Return [X, Y] of the center of cell containing provided text 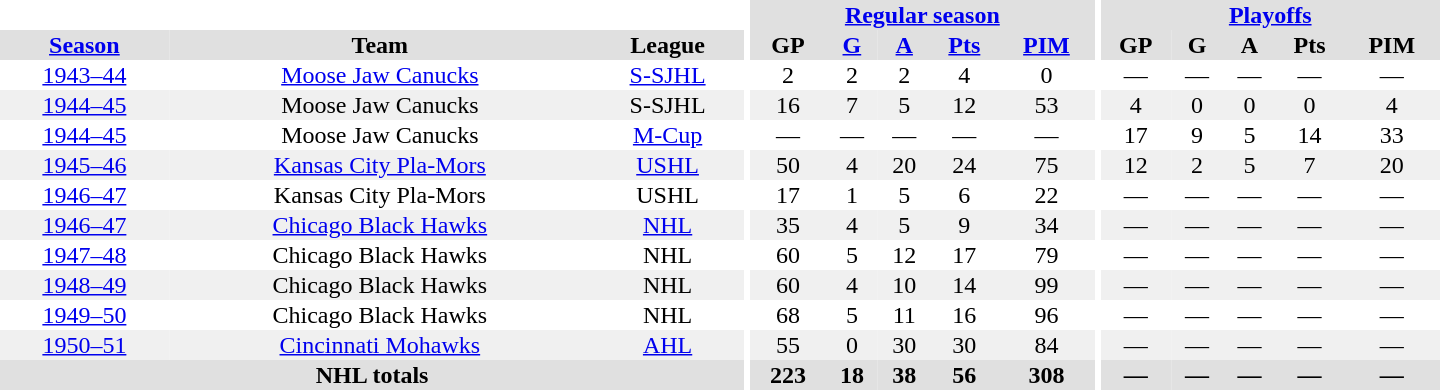
Regular season [922, 15]
1 [852, 195]
55 [788, 345]
22 [1046, 195]
53 [1046, 105]
1945–46 [84, 165]
1948–49 [84, 285]
79 [1046, 255]
308 [1046, 375]
Season [84, 45]
34 [1046, 225]
68 [788, 315]
75 [1046, 165]
99 [1046, 285]
50 [788, 165]
Team [380, 45]
1943–44 [84, 75]
M-Cup [668, 135]
18 [852, 375]
223 [788, 375]
AHL [668, 345]
6 [964, 195]
84 [1046, 345]
Playoffs [1270, 15]
1950–51 [84, 345]
1949–50 [84, 315]
League [668, 45]
33 [1392, 135]
24 [964, 165]
56 [964, 375]
10 [904, 285]
1947–48 [84, 255]
11 [904, 315]
38 [904, 375]
NHL totals [372, 375]
Cincinnati Mohawks [380, 345]
35 [788, 225]
96 [1046, 315]
